Scan for the cell matching the given text and deliver its (X, Y) coordinate at center. 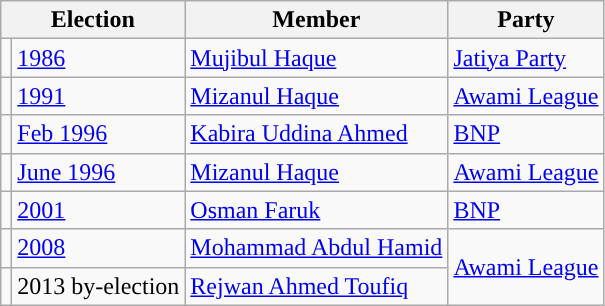
Osman Faruk (316, 210)
Election (93, 20)
Rejwan Ahmed Toufiq (316, 286)
Mohammad Abdul Hamid (316, 248)
Feb 1996 (98, 134)
2001 (98, 210)
1986 (98, 58)
June 1996 (98, 172)
Member (316, 20)
Mujibul Haque (316, 58)
Jatiya Party (526, 58)
2013 by-election (98, 286)
Party (526, 20)
1991 (98, 96)
Kabira Uddina Ahmed (316, 134)
2008 (98, 248)
